Extract the [X, Y] coordinate from the center of the cell holding the provided text.  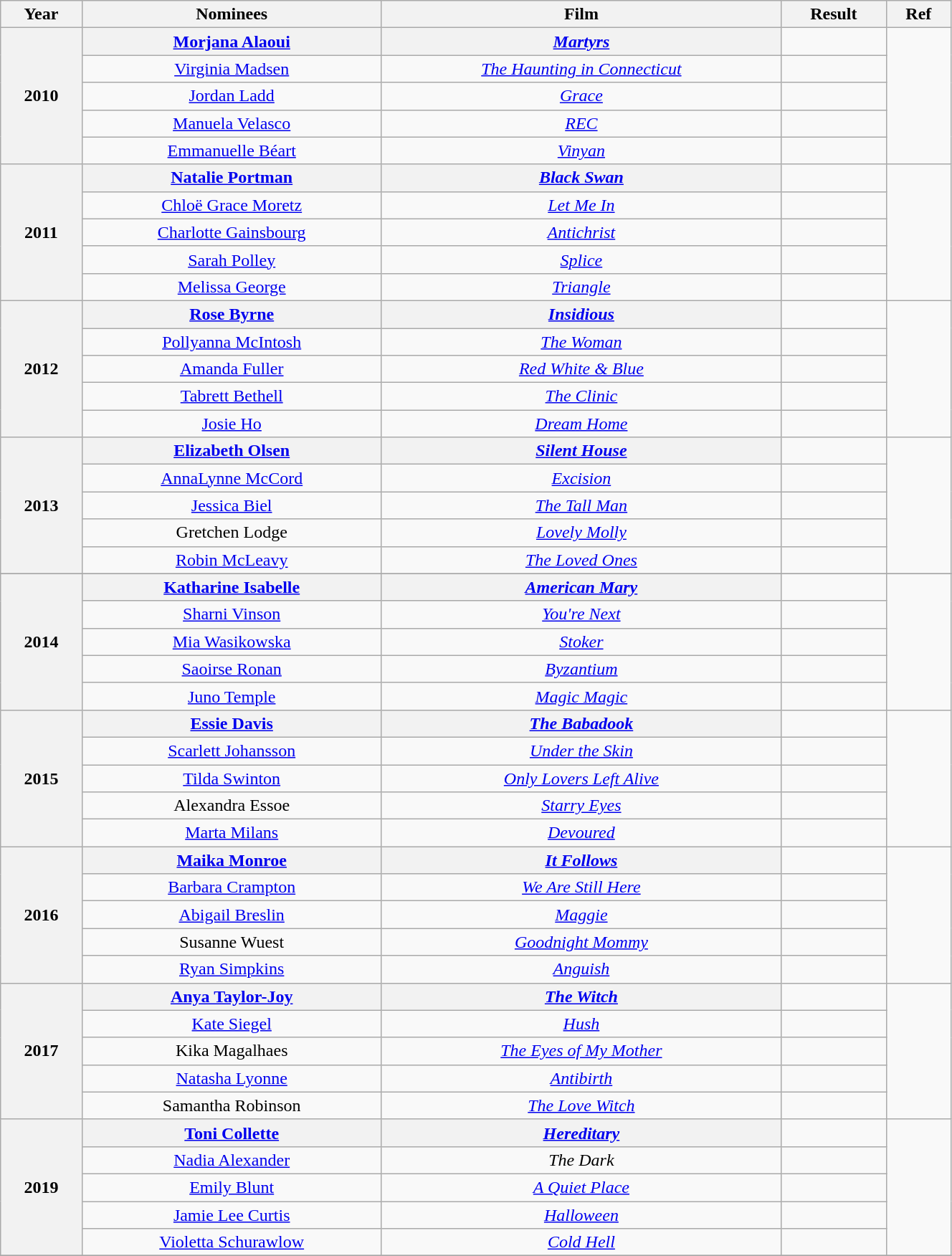
Josie Ho [232, 424]
Lovely Molly [581, 533]
Natalie Portman [232, 178]
The Dark [581, 1160]
Toni Collette [232, 1133]
Antibirth [581, 1078]
Hereditary [581, 1133]
Violetta Schurawlow [232, 1242]
Halloween [581, 1215]
Nadia Alexander [232, 1160]
Dream Home [581, 424]
Abigail Breslin [232, 915]
Kate Siegel [232, 1024]
2019 [42, 1187]
Splice [581, 260]
2012 [42, 368]
Gretchen Lodge [232, 533]
Byzantium [581, 669]
Emily Blunt [232, 1187]
American Mary [581, 587]
It Follows [581, 860]
Emmanuelle Béart [232, 151]
Robin McLeavy [232, 560]
Melissa George [232, 287]
2017 [42, 1051]
Year [42, 14]
Elizabeth Olsen [232, 451]
Rose Byrne [232, 314]
Amanda Fuller [232, 369]
Anguish [581, 969]
The Loved Ones [581, 560]
Jessica Biel [232, 505]
Virginia Madsen [232, 69]
The Eyes of My Mother [581, 1051]
The Witch [581, 996]
Marta Milans [232, 833]
Mia Wasikowska [232, 642]
Vinyan [581, 151]
Barbara Crampton [232, 888]
Red White & Blue [581, 369]
Antichrist [581, 232]
Katharine Isabelle [232, 587]
A Quiet Place [581, 1187]
Hush [581, 1024]
Silent House [581, 451]
2010 [42, 96]
Saoirse Ronan [232, 669]
2015 [42, 778]
Maika Monroe [232, 860]
Scarlett Johansson [232, 751]
The Haunting in Connecticut [581, 69]
Martyrs [581, 42]
Kika Magalhaes [232, 1051]
Tilda Swinton [232, 778]
The Woman [581, 342]
The Tall Man [581, 505]
Jordan Ladd [232, 96]
Film [581, 14]
Susanne Wuest [232, 942]
Chloë Grace Moretz [232, 205]
Maggie [581, 915]
Alexandra Essoe [232, 806]
Insidious [581, 314]
Morjana Alaoui [232, 42]
2016 [42, 915]
REC [581, 123]
Devoured [581, 833]
Excision [581, 478]
Ryan Simpkins [232, 969]
Starry Eyes [581, 806]
AnnaLynne McCord [232, 478]
Result [834, 14]
2014 [42, 642]
Juno Temple [232, 696]
The Babadook [581, 723]
Triangle [581, 287]
2011 [42, 232]
Jamie Lee Curtis [232, 1215]
Sarah Polley [232, 260]
Pollyanna McIntosh [232, 342]
Under the Skin [581, 751]
We Are Still Here [581, 888]
Charlotte Gainsbourg [232, 232]
Samantha Robinson [232, 1105]
Magic Magic [581, 696]
Only Lovers Left Alive [581, 778]
Black Swan [581, 178]
Grace [581, 96]
2013 [42, 505]
Stoker [581, 642]
Ref [918, 14]
Natasha Lyonne [232, 1078]
Manuela Velasco [232, 123]
The Clinic [581, 396]
Let Me In [581, 205]
Cold Hell [581, 1242]
Nominees [232, 14]
Goodnight Mommy [581, 942]
You're Next [581, 614]
The Love Witch [581, 1105]
Essie Davis [232, 723]
Anya Taylor-Joy [232, 996]
Tabrett Bethell [232, 396]
Sharni Vinson [232, 614]
